Scan for the cell matching the given text and deliver its (X, Y) coordinate at center. 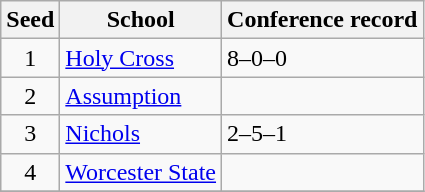
2–5–1 (322, 134)
Worcester State (141, 172)
Assumption (141, 96)
Conference record (322, 20)
Nichols (141, 134)
School (141, 20)
3 (30, 134)
8–0–0 (322, 58)
Holy Cross (141, 58)
1 (30, 58)
4 (30, 172)
Seed (30, 20)
2 (30, 96)
